Return (X, Y) of the center of cell containing provided text 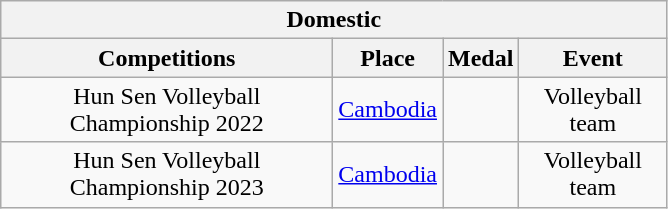
Domestic (334, 20)
Event (593, 58)
Hun Sen Volleyball Championship 2022 (167, 110)
Medal (480, 58)
Place (388, 58)
Competitions (167, 58)
Hun Sen Volleyball Championship 2023 (167, 174)
